For the text-containing cell, return its midpoint in [x, y] coordinate format. 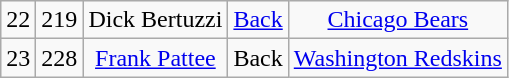
22 [18, 20]
Dick Bertuzzi [156, 20]
Chicago Bears [398, 20]
23 [18, 58]
Washington Redskins [398, 58]
228 [60, 58]
219 [60, 20]
Frank Pattee [156, 58]
